From the cell containing the given text, extract its center point as [X, Y] coordinate. 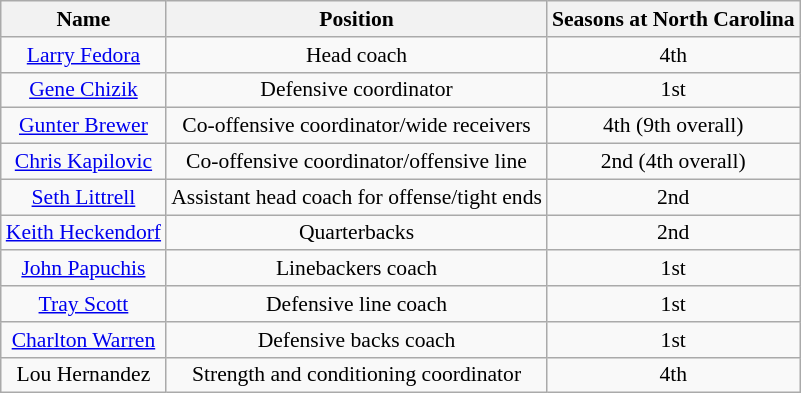
Tray Scott [84, 304]
Chris Kapilovic [84, 162]
Assistant head coach for offense/tight ends [356, 197]
Position [356, 19]
Seth Littrell [84, 197]
Gene Chizik [84, 90]
Linebackers coach [356, 269]
Larry Fedora [84, 55]
Quarterbacks [356, 233]
Name [84, 19]
Defensive line coach [356, 304]
John Papuchis [84, 269]
Keith Heckendorf [84, 233]
Gunter Brewer [84, 126]
4th (9th overall) [674, 126]
Strength and conditioning coordinator [356, 375]
Charlton Warren [84, 340]
Lou Hernandez [84, 375]
Seasons at North Carolina [674, 19]
2nd (4th overall) [674, 162]
Co-offensive coordinator/wide receivers [356, 126]
Co-offensive coordinator/offensive line [356, 162]
Defensive coordinator [356, 90]
Defensive backs coach [356, 340]
Head coach [356, 55]
